Locate the cell with the specified text and output its (X, Y) center coordinate. 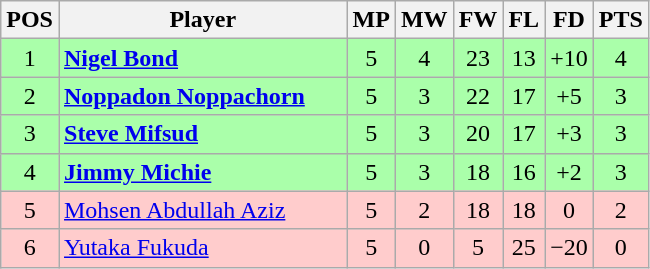
16 (524, 172)
+3 (570, 134)
22 (478, 96)
25 (524, 248)
Steve Mifsud (202, 134)
Noppadon Noppachorn (202, 96)
PTS (620, 20)
−20 (570, 248)
POS (30, 20)
+5 (570, 96)
+2 (570, 172)
Jimmy Michie (202, 172)
Mohsen Abdullah Aziz (202, 210)
20 (478, 134)
FW (478, 20)
Yutaka Fukuda (202, 248)
13 (524, 58)
FL (524, 20)
1 (30, 58)
MP (371, 20)
FD (570, 20)
Nigel Bond (202, 58)
MW (424, 20)
23 (478, 58)
6 (30, 248)
Player (202, 20)
+10 (570, 58)
